Capture the cell that displays the provided text and extract its [x, y] central coordinate. 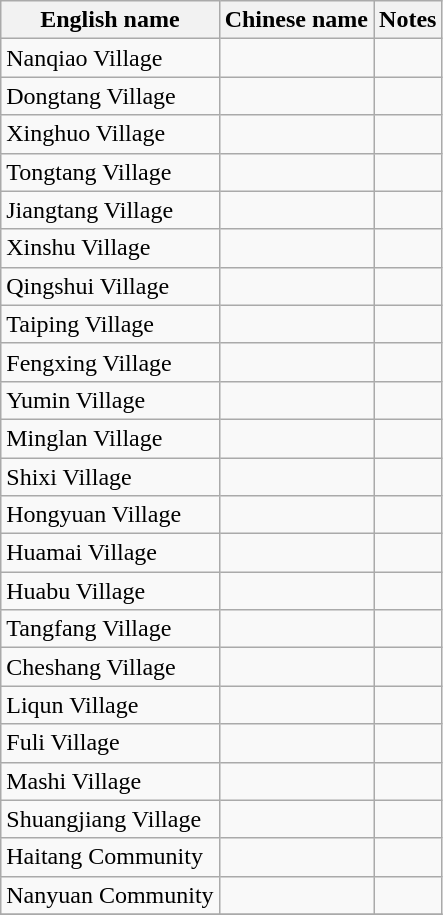
Mashi Village [110, 781]
Haitang Community [110, 857]
Huamai Village [110, 553]
Chinese name [296, 20]
Liqun Village [110, 705]
Dongtang Village [110, 96]
Qingshui Village [110, 286]
Fengxing Village [110, 362]
Xinshu Village [110, 248]
Taiping Village [110, 324]
Notes [408, 20]
Xinghuo Village [110, 134]
Minglan Village [110, 438]
Tangfang Village [110, 629]
Shuangjiang Village [110, 819]
Nanqiao Village [110, 58]
Yumin Village [110, 400]
English name [110, 20]
Nanyuan Community [110, 895]
Cheshang Village [110, 667]
Shixi Village [110, 477]
Fuli Village [110, 743]
Tongtang Village [110, 172]
Hongyuan Village [110, 515]
Huabu Village [110, 591]
Jiangtang Village [110, 210]
